Identify which cell holds the provided text, then report its (X, Y) central coordinate. 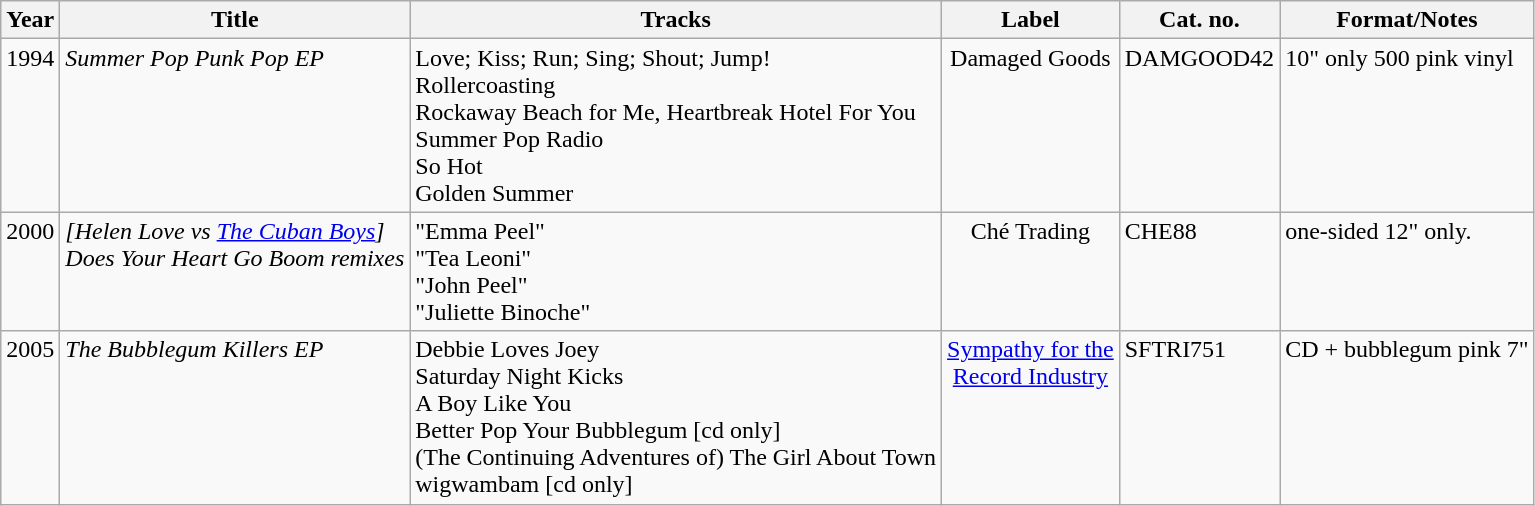
DAMGOOD42 (1199, 126)
Format/Notes (1407, 20)
Love; Kiss; Run; Sing; Shout; Jump! Rollercoasting Rockaway Beach for Me, Heartbreak Hotel For You Summer Pop Radio So Hot Golden Summer (676, 126)
Ché Trading (1031, 272)
[Helen Love vs The Cuban Boys] Does Your Heart Go Boom remixes (235, 272)
The Bubblegum Killers EP (235, 418)
"Emma Peel" "Tea Leoni" "John Peel" "Juliette Binoche" (676, 272)
CHE88 (1199, 272)
Summer Pop Punk Pop EP (235, 126)
Sympathy for the Record Industry (1031, 418)
Label (1031, 20)
CD + bubblegum pink 7" (1407, 418)
Year (30, 20)
10" only 500 pink vinyl (1407, 126)
1994 (30, 126)
Cat. no. (1199, 20)
2000 (30, 272)
Tracks (676, 20)
Damaged Goods (1031, 126)
Title (235, 20)
SFTRI751 (1199, 418)
one-sided 12" only. (1407, 272)
2005 (30, 418)
